Provide the (x, y) coordinate of the cell's center where the given text is located.  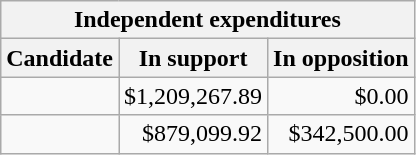
In support (192, 58)
Independent expenditures (208, 20)
$342,500.00 (341, 134)
$0.00 (341, 96)
In opposition (341, 58)
$879,099.92 (192, 134)
$1,209,267.89 (192, 96)
Candidate (60, 58)
